For the text-containing cell, return its midpoint in [X, Y] coordinate format. 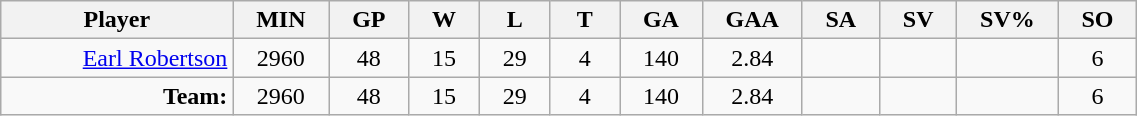
GAA [752, 20]
Earl Robertson [117, 58]
W [444, 20]
L [514, 20]
Team: [117, 96]
GA [662, 20]
Player [117, 20]
SO [1098, 20]
SV% [1008, 20]
MIN [281, 20]
SV [918, 20]
T [585, 20]
GP [369, 20]
SA [840, 20]
